For the text-containing cell, return its midpoint in (x, y) coordinate format. 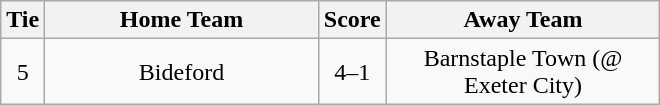
Home Team (182, 20)
Score (352, 20)
Bideford (182, 72)
Away Team (523, 20)
4–1 (352, 72)
Barnstaple Town (@ Exeter City) (523, 72)
5 (23, 72)
Tie (23, 20)
